Capture the cell that displays the provided text and extract its [x, y] central coordinate. 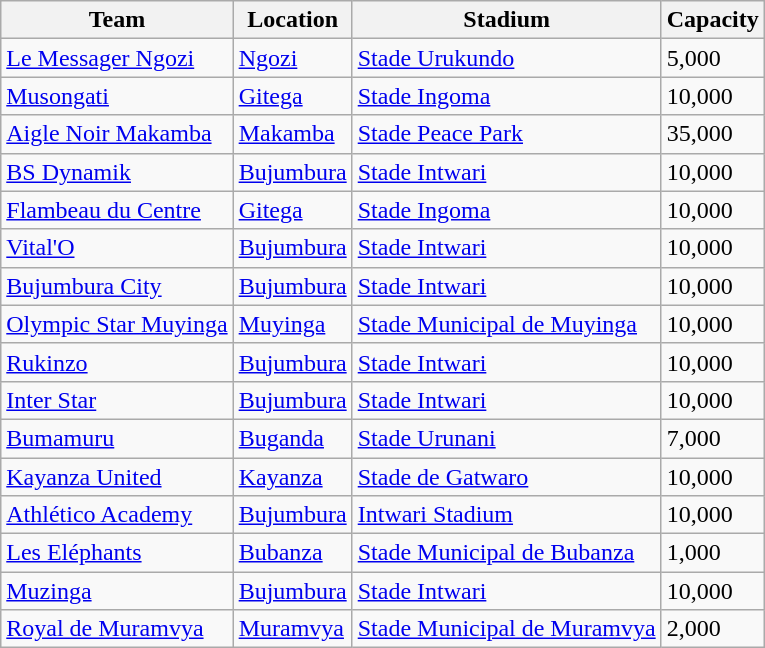
Bumamuru [117, 438]
Muzinga [117, 591]
BS Dynamik [117, 172]
Royal de Muramvya [117, 629]
Rukinzo [117, 362]
1,000 [712, 553]
Muyinga [292, 324]
Stade Urukundo [506, 58]
35,000 [712, 134]
Aigle Noir Makamba [117, 134]
Kayanza [292, 477]
Stade Municipal de Bubanza [506, 553]
Bujumbura City [117, 286]
Stadium [506, 20]
Muramvya [292, 629]
Location [292, 20]
Ngozi [292, 58]
Stade de Gatwaro [506, 477]
Flambeau du Centre [117, 210]
5,000 [712, 58]
Les Eléphants [117, 553]
Olympic Star Muyinga [117, 324]
Stade Municipal de Muyinga [506, 324]
Athlético Academy [117, 515]
Team [117, 20]
Inter Star [117, 400]
Kayanza United [117, 477]
Stade Peace Park [506, 134]
Makamba [292, 134]
7,000 [712, 438]
Le Messager Ngozi [117, 58]
Musongati [117, 96]
Intwari Stadium [506, 515]
Buganda [292, 438]
Stade Municipal de Muramvya [506, 629]
2,000 [712, 629]
Bubanza [292, 553]
Vital'O [117, 248]
Capacity [712, 20]
Stade Urunani [506, 438]
